Capture the cell that displays the provided text and extract its (x, y) central coordinate. 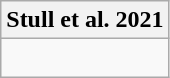
Stull et al. 2021 (85, 20)
